From the cell containing the given text, extract its center point as (X, Y) coordinate. 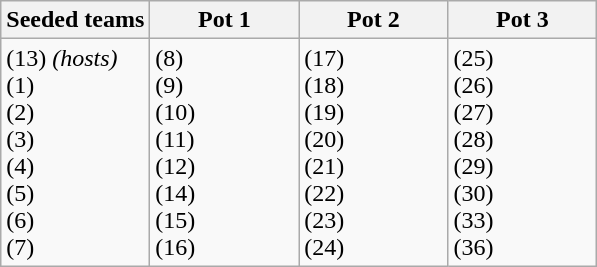
Pot 1 (224, 20)
(25) (26) (27) (28) (29) (30) (33) (36) (522, 152)
Pot 3 (522, 20)
(17) (18) (19) (20) (21) (22) (23) (24) (374, 152)
(8) (9) (10) (11) (12) (14) (15) (16) (224, 152)
Pot 2 (374, 20)
(13) (hosts) (1) (2) (3) (4) (5) (6) (7) (76, 152)
Seeded teams (76, 20)
